Return the [X, Y] coordinate for the center point of the cell that contains the specified text.  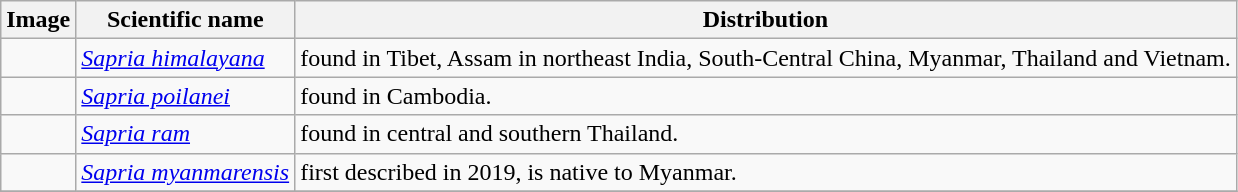
Sapria myanmarensis [186, 172]
Sapria ram [186, 134]
found in central and southern Thailand. [766, 134]
Distribution [766, 20]
Sapria poilanei [186, 96]
Sapria himalayana [186, 58]
Scientific name [186, 20]
first described in 2019, is native to Myanmar. [766, 172]
found in Cambodia. [766, 96]
found in Tibet, Assam in northeast India, South-Central China, Myanmar, Thailand and Vietnam. [766, 58]
Image [38, 20]
